Capture the cell that displays the provided text and extract its [x, y] central coordinate. 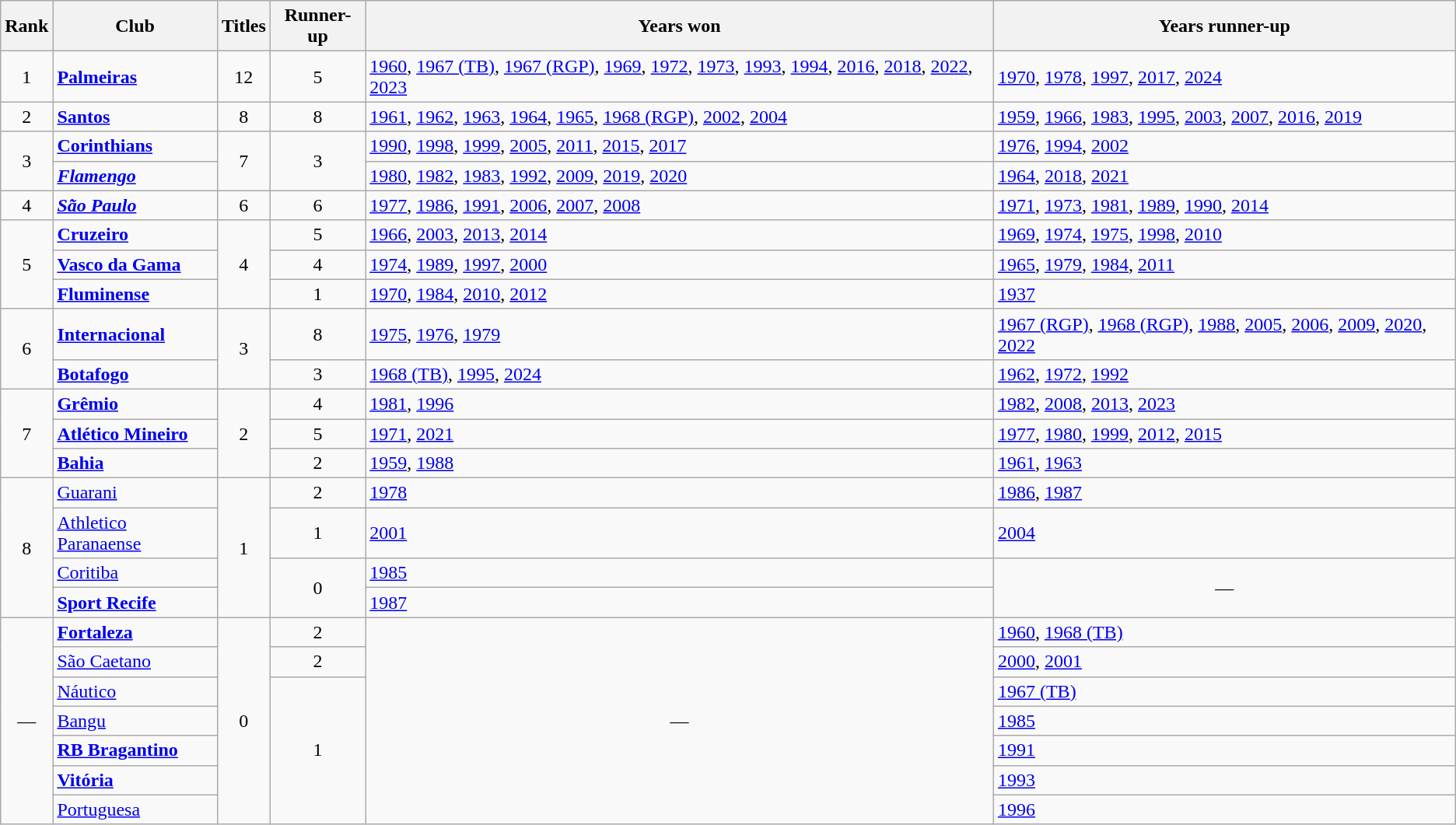
Náutico [135, 691]
1961, 1962, 1963, 1964, 1965, 1968 (RGP), 2002, 2004 [680, 117]
Bangu [135, 721]
Flamengo [135, 176]
Corinthians [135, 146]
Cruzeiro [135, 235]
Palmeiras [135, 76]
1967 (TB) [1224, 691]
1960, 1968 (TB) [1224, 632]
1978 [680, 493]
1959, 1988 [680, 463]
Fortaleza [135, 632]
Guarani [135, 493]
1959, 1966, 1983, 1995, 2003, 2007, 2016, 2019 [1224, 117]
1993 [1224, 780]
Vasco da Gama [135, 264]
1996 [1224, 809]
São Caetano [135, 662]
Rank [26, 26]
Vitória [135, 780]
1970, 1984, 2010, 2012 [680, 294]
1976, 1994, 2002 [1224, 146]
RB Bragantino [135, 750]
2001 [680, 533]
Fluminense [135, 294]
1966, 2003, 2013, 2014 [680, 235]
Grêmio [135, 404]
Sport Recife [135, 603]
1961, 1963 [1224, 463]
Coritiba [135, 573]
1970, 1978, 1997, 2017, 2024 [1224, 76]
1982, 2008, 2013, 2023 [1224, 404]
1990, 1998, 1999, 2005, 2011, 2015, 2017 [680, 146]
1962, 1972, 1992 [1224, 374]
São Paulo [135, 205]
Internacional [135, 334]
1980, 1982, 1983, 1992, 2009, 2019, 2020 [680, 176]
12 [243, 76]
1975, 1976, 1979 [680, 334]
Years runner-up [1224, 26]
1986, 1987 [1224, 493]
Botafogo [135, 374]
Years won [680, 26]
1964, 2018, 2021 [1224, 176]
1977, 1986, 1991, 2006, 2007, 2008 [680, 205]
1974, 1989, 1997, 2000 [680, 264]
Runner-up [317, 26]
1991 [1224, 750]
1969, 1974, 1975, 1998, 2010 [1224, 235]
1967 (RGP), 1968 (RGP), 1988, 2005, 2006, 2009, 2020, 2022 [1224, 334]
1968 (TB), 1995, 2024 [680, 374]
2004 [1224, 533]
1965, 1979, 1984, 2011 [1224, 264]
1981, 1996 [680, 404]
1937 [1224, 294]
1960, 1967 (TB), 1967 (RGP), 1969, 1972, 1973, 1993, 1994, 2016, 2018, 2022, 2023 [680, 76]
Atlético Mineiro [135, 433]
1971, 1973, 1981, 1989, 1990, 2014 [1224, 205]
Club [135, 26]
Portuguesa [135, 809]
2000, 2001 [1224, 662]
Athletico Paranaense [135, 533]
Titles [243, 26]
Bahia [135, 463]
1987 [680, 603]
Santos [135, 117]
1971, 2021 [680, 433]
1977, 1980, 1999, 2012, 2015 [1224, 433]
